From the cell containing the given text, extract its center point as (X, Y) coordinate. 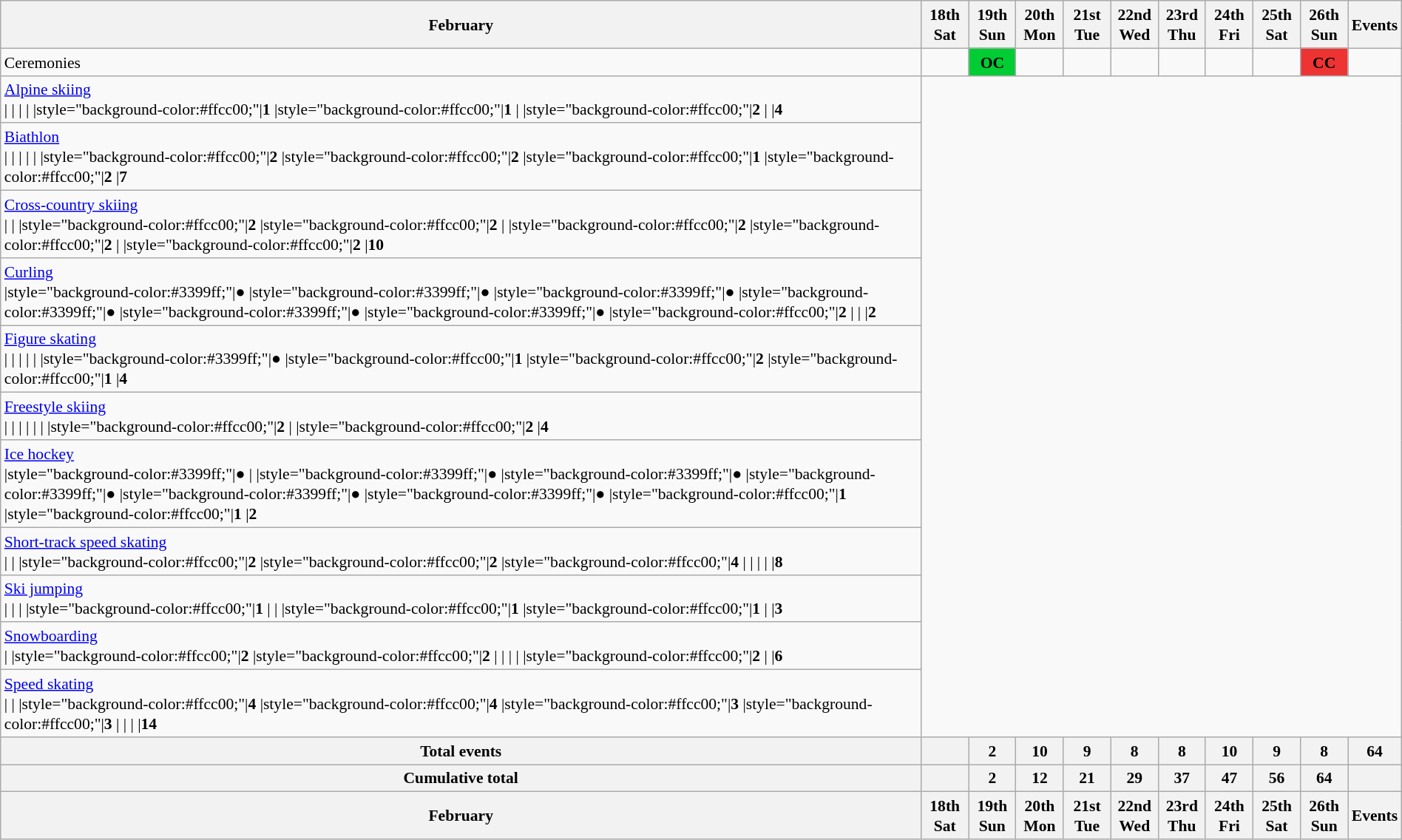
OC (992, 62)
Freestyle skiing| | | | | | |style="background-color:#ffcc00;"|2 | |style="background-color:#ffcc00;"|2 |4 (461, 416)
29 (1134, 778)
Total events (461, 750)
Ceremonies (461, 62)
56 (1277, 778)
Cumulative total (461, 778)
Snowboarding| |style="background-color:#ffcc00;"|2 |style="background-color:#ffcc00;"|2 | | | | |style="background-color:#ffcc00;"|2 | |6 (461, 646)
47 (1229, 778)
12 (1040, 778)
Ski jumping| | | |style="background-color:#ffcc00;"|1 | | |style="background-color:#ffcc00;"|1 |style="background-color:#ffcc00;"|1 | |3 (461, 598)
37 (1182, 778)
Alpine skiing| | | | |style="background-color:#ffcc00;"|1 |style="background-color:#ffcc00;"|1 | |style="background-color:#ffcc00;"|2 | |4 (461, 99)
CC (1324, 62)
21 (1087, 778)
